Search for the cell housing the specified text and yield its (X, Y) center coordinate. 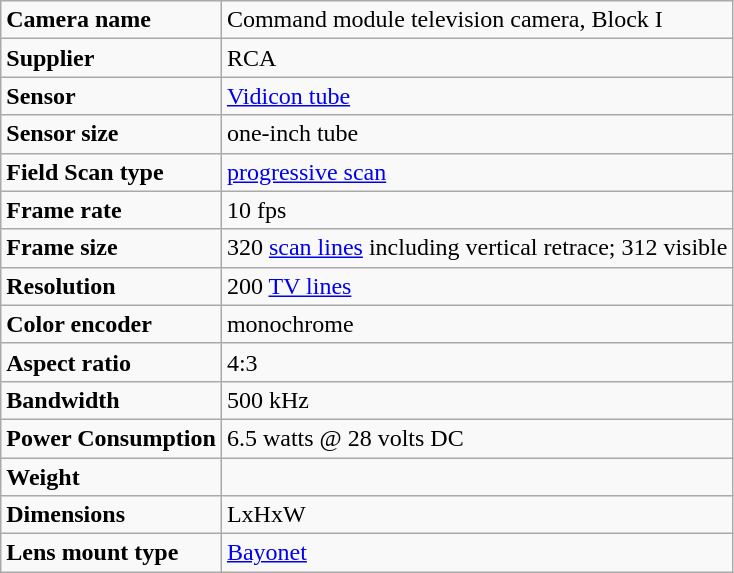
4:3 (477, 362)
Frame rate (112, 210)
Bandwidth (112, 400)
Power Consumption (112, 438)
Weight (112, 477)
Frame size (112, 248)
Dimensions (112, 515)
Aspect ratio (112, 362)
Field Scan type (112, 172)
200 TV lines (477, 286)
320 scan lines including vertical retrace; 312 visible (477, 248)
monochrome (477, 324)
Color encoder (112, 324)
500 kHz (477, 400)
6.5 watts @ 28 volts DC (477, 438)
Sensor size (112, 134)
Bayonet (477, 553)
Camera name (112, 20)
10 fps (477, 210)
Sensor (112, 96)
Lens mount type (112, 553)
RCA (477, 58)
LxHxW (477, 515)
progressive scan (477, 172)
Supplier (112, 58)
Command module television camera, Block I (477, 20)
Vidicon tube (477, 96)
Resolution (112, 286)
one-inch tube (477, 134)
